Extract the [x, y] coordinate from the center of the cell holding the provided text.  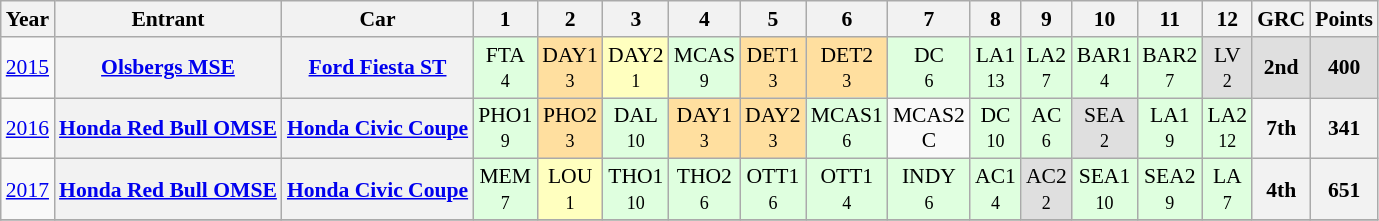
4th [1281, 190]
341 [1344, 128]
Entrant [168, 19]
LA7 [1227, 190]
400 [1344, 68]
3 [636, 19]
INDY6 [929, 190]
6 [847, 19]
GRC [1281, 19]
2017 [28, 190]
AC14 [996, 190]
1 [505, 19]
LV2 [1227, 68]
LOU1 [570, 190]
Car [378, 19]
LA212 [1227, 128]
SEA2 [1104, 128]
SEA110 [1104, 190]
LA113 [996, 68]
2nd [1281, 68]
MCAS9 [704, 68]
SEA29 [1170, 190]
AC6 [1046, 128]
2016 [28, 128]
11 [1170, 19]
DET13 [773, 68]
4 [704, 19]
DET23 [847, 68]
7th [1281, 128]
DAY21 [636, 68]
9 [1046, 19]
Year [28, 19]
OTT14 [847, 190]
Points [1344, 19]
MEM7 [505, 190]
651 [1344, 190]
Olsbergs MSE [168, 68]
10 [1104, 19]
PHO19 [505, 128]
PHO23 [570, 128]
DAY23 [773, 128]
12 [1227, 19]
MCAS16 [847, 128]
BAR27 [1170, 68]
7 [929, 19]
DAL10 [636, 128]
THO26 [704, 190]
8 [996, 19]
OTT16 [773, 190]
MCAS2C [929, 128]
THO110 [636, 190]
AC22 [1046, 190]
2015 [28, 68]
LA27 [1046, 68]
2 [570, 19]
FTA4 [505, 68]
LA19 [1170, 128]
BAR14 [1104, 68]
DC6 [929, 68]
Ford Fiesta ST [378, 68]
5 [773, 19]
DC10 [996, 128]
